Output the (X, Y) coordinate of the center of the cell containing the given text.  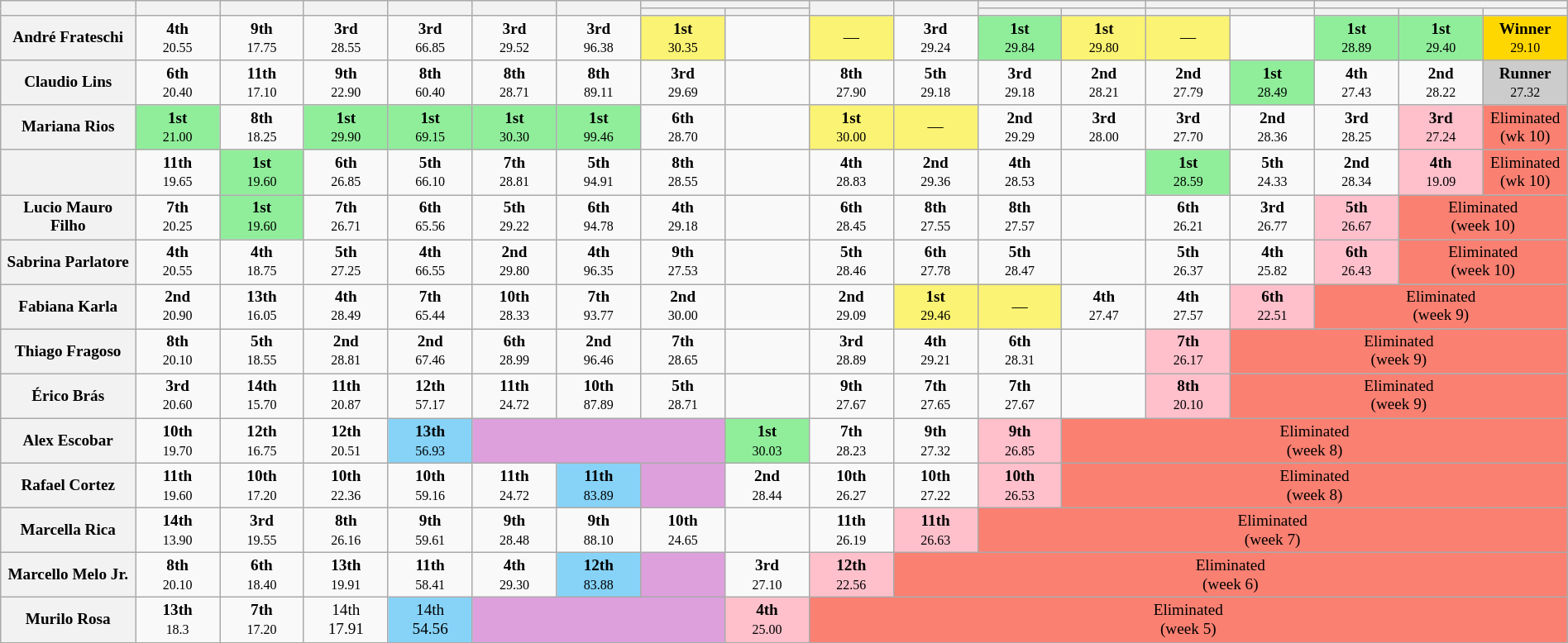
4th28.53 (1020, 172)
Marcello Melo Jr. (68, 575)
3rd29.24 (935, 38)
2nd29.36 (935, 172)
3rd26.77 (1273, 217)
2nd28.21 (1104, 83)
1st29.40 (1441, 38)
5th28.71 (683, 396)
Mariana Rios (68, 127)
6th28.45 (851, 217)
5th28.46 (851, 262)
1st29.84 (1020, 38)
2nd67.46 (430, 351)
4th27.43 (1356, 83)
1st30.35 (683, 38)
2nd27.79 (1188, 83)
Eliminated(week 7) (1272, 530)
2nd28.44 (767, 485)
Winner29.10 (1525, 38)
4th18.75 (262, 262)
6th65.56 (430, 217)
4th28.49 (346, 307)
2nd28.36 (1273, 127)
9th27.32 (935, 441)
4th29.21 (935, 351)
7th26.71 (346, 217)
14th15.70 (262, 396)
4th66.55 (430, 262)
2nd28.34 (1356, 172)
Eliminated(week 5) (1188, 620)
1st29.46 (935, 307)
5th66.10 (430, 172)
11th58.41 (430, 575)
13th56.93 (430, 441)
3rd29.18 (1020, 83)
11th20.87 (346, 396)
8th27.90 (851, 83)
7th20.25 (178, 217)
7th28.65 (683, 351)
Murilo Rosa (68, 620)
4th27.47 (1104, 307)
3rd19.55 (262, 530)
3rd29.69 (683, 83)
4th25.82 (1273, 262)
10th28.33 (514, 307)
Eliminated(week 6) (1231, 575)
4th29.18 (683, 217)
12th22.56 (851, 575)
4th29.30 (514, 575)
7th27.67 (1020, 396)
7th26.17 (1188, 351)
1st28.49 (1273, 83)
12th16.75 (262, 441)
2nd20.90 (178, 307)
3rd28.25 (1356, 127)
Marcella Rica (68, 530)
2nd28.22 (1441, 83)
5th24.33 (1273, 172)
10th59.16 (430, 485)
14th54.56 (430, 620)
3rd28.89 (851, 351)
12th57.17 (430, 396)
7th28.23 (851, 441)
1st28.89 (1356, 38)
7th27.65 (935, 396)
8th28.55 (683, 172)
10th24.65 (683, 530)
5th29.22 (514, 217)
10th22.36 (346, 485)
11th26.19 (851, 530)
3rd96.38 (599, 38)
André Frateschi (68, 38)
Lucio Mauro Filho (68, 217)
2nd29.29 (1020, 127)
6th27.78 (935, 262)
1st99.46 (599, 127)
6th28.99 (514, 351)
1st29.80 (1104, 38)
1st30.03 (767, 441)
11th19.65 (178, 172)
10th87.89 (599, 396)
6th28.70 (683, 127)
11th83.89 (599, 485)
11th26.63 (935, 530)
8th60.40 (430, 83)
Sabrina Parlatore (68, 262)
8th18.25 (262, 127)
5th28.47 (1020, 262)
3rd28.00 (1104, 127)
1st28.59 (1188, 172)
9th59.61 (430, 530)
3rd28.55 (346, 38)
2nd29.09 (851, 307)
6th22.51 (1273, 307)
8th26.16 (346, 530)
5th26.67 (1356, 217)
7th65.44 (430, 307)
13th16.05 (262, 307)
Thiago Fragoso (68, 351)
3rd29.52 (514, 38)
6th28.31 (1020, 351)
7th17.20 (262, 620)
5th18.55 (262, 351)
9th28.48 (514, 530)
6th20.40 (178, 83)
3rd27.10 (767, 575)
12th83.88 (599, 575)
9th27.67 (851, 396)
10th17.20 (262, 485)
11th19.60 (178, 485)
1st30.30 (514, 127)
6th94.78 (599, 217)
6th26.21 (1188, 217)
5th27.25 (346, 262)
9th17.75 (262, 38)
12th20.51 (346, 441)
9th88.10 (599, 530)
8th28.71 (514, 83)
8th89.11 (599, 83)
4th27.57 (1188, 307)
3rd27.24 (1441, 127)
9th22.90 (346, 83)
14th17.91 (346, 620)
Érico Brás (68, 396)
2nd96.46 (599, 351)
13th19.91 (346, 575)
7th28.81 (514, 172)
10th26.27 (851, 485)
4th28.83 (851, 172)
5th29.18 (935, 83)
10th26.53 (1020, 485)
4th25.00 (767, 620)
Runner27.32 (1525, 83)
1st21.00 (178, 127)
8th27.55 (935, 217)
6th18.40 (262, 575)
10th19.70 (178, 441)
Claudio Lins (68, 83)
9th26.85 (1020, 441)
2nd30.00 (683, 307)
2nd29.80 (514, 262)
5th26.37 (1188, 262)
10th27.22 (935, 485)
11th17.10 (262, 83)
Rafael Cortez (68, 485)
4th96.35 (599, 262)
3rd66.85 (430, 38)
1st69.15 (430, 127)
2nd28.81 (346, 351)
6th26.85 (346, 172)
1st30.00 (851, 127)
3rd20.60 (178, 396)
7th93.77 (599, 307)
4th19.09 (1441, 172)
14th13.90 (178, 530)
3rd27.70 (1188, 127)
13th18.3 (178, 620)
9th27.53 (683, 262)
Fabiana Karla (68, 307)
1st29.90 (346, 127)
6th26.43 (1356, 262)
Alex Escobar (68, 441)
5th94.91 (599, 172)
8th27.57 (1020, 217)
